Determine the (X, Y) coordinate at the center of the cell enclosing the given text.  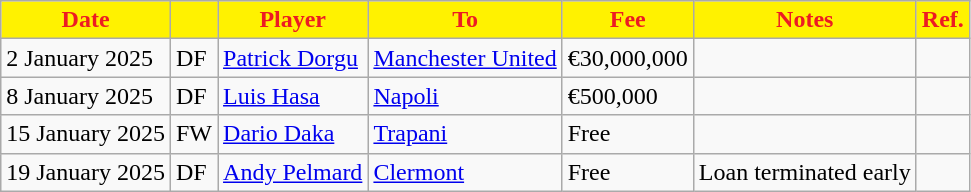
FW (194, 134)
Manchester United (465, 58)
Clermont (465, 172)
Napoli (465, 96)
15 January 2025 (86, 134)
Patrick Dorgu (293, 58)
€30,000,000 (628, 58)
€500,000 (628, 96)
Date (86, 20)
19 January 2025 (86, 172)
8 January 2025 (86, 96)
Andy Pelmard (293, 172)
Player (293, 20)
Loan terminated early (804, 172)
Notes (804, 20)
Luis Hasa (293, 96)
Fee (628, 20)
Dario Daka (293, 134)
Trapani (465, 134)
2 January 2025 (86, 58)
Ref. (942, 20)
To (465, 20)
